From the cell containing the given text, extract its center point as [x, y] coordinate. 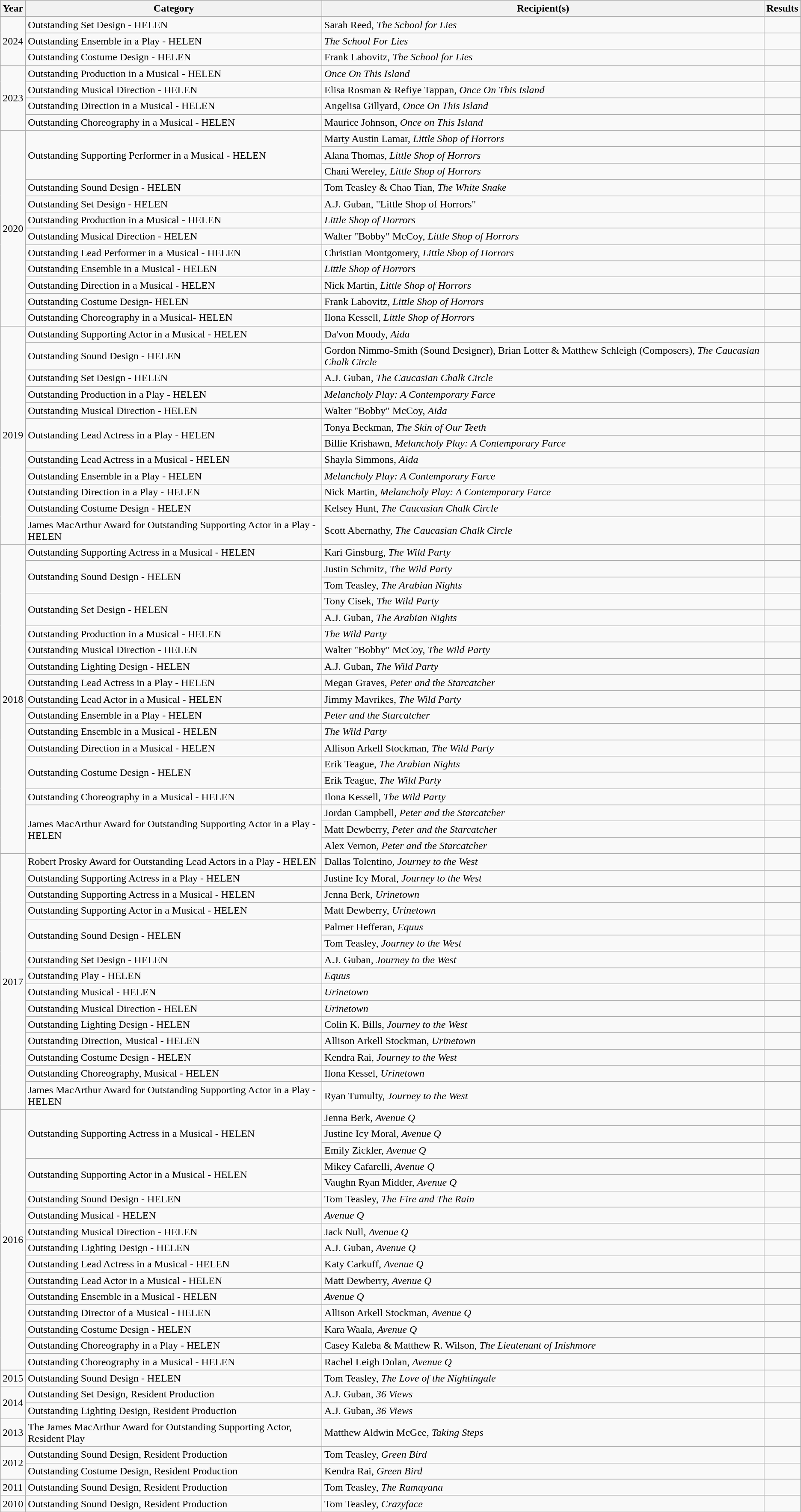
Outstanding Supporting Actress in a Play - HELEN [174, 878]
Outstanding Direction in a Play - HELEN [174, 492]
Mikey Cafarelli, Avenue Q [543, 1166]
Allison Arkell Stockman, Avenue Q [543, 1313]
Walter "Bobby" McCoy, Little Shop of Horrors [543, 237]
Kendra Rai, Green Bird [543, 1471]
A.J. Guban, Journey to the West [543, 959]
Rachel Leigh Dolan, Avenue Q [543, 1362]
Nick Martin, Little Shop of Horrors [543, 285]
Outstanding Lighting Design, Resident Production [174, 1411]
Jack Null, Avenue Q [543, 1231]
Outstanding Choreography in a Play - HELEN [174, 1346]
Justin Schmitz, The Wild Party [543, 569]
Frank Labovitz, The School for Lies [543, 57]
Recipient(s) [543, 9]
Nick Martin, Melancholy Play: A Contemporary Farce [543, 492]
A.J. Guban, The Arabian Nights [543, 618]
Results [782, 9]
Marty Austin Lamar, Little Shop of Horrors [543, 139]
Equus [543, 976]
Allison Arkell Stockman, The Wild Party [543, 748]
Jenna Berk, Urinetown [543, 894]
Category [174, 9]
Peter and the Starcatcher [543, 715]
A.J. Guban, The Wild Party [543, 666]
Kendra Rai, Journey to the West [543, 1057]
Kara Waala, Avenue Q [543, 1329]
Gordon Nimmo-Smith (Sound Designer), Brian Lotter & Matthew Schleigh (Composers), The Caucasian Chalk Circle [543, 356]
Chani Wereley, Little Shop of Horrors [543, 171]
A.J. Guban, The Caucasian Chalk Circle [543, 378]
Jordan Campbell, Peter and the Starcatcher [543, 813]
Outstanding Costume Design- HELEN [174, 302]
Kari Ginsburg, The Wild Party [543, 553]
Tony Cisek, The Wild Party [543, 601]
2012 [13, 1463]
2018 [13, 699]
2011 [13, 1487]
Frank Labovitz, Little Shop of Horrors [543, 302]
Casey Kaleba & Matthew R. Wilson, The Lieutenant of Inishmore [543, 1346]
Scott Abernathy, The Caucasian Chalk Circle [543, 530]
Erik Teague, The Arabian Nights [543, 764]
2024 [13, 41]
Angelisa Gillyard, Once On This Island [543, 106]
Allison Arkell Stockman, Urinetown [543, 1041]
2014 [13, 1403]
Tom Teasley, The Ramayana [543, 1487]
Tom Teasley, Crazyface [543, 1503]
Maurice Johnson, Once on This Island [543, 122]
Once On This Island [543, 74]
2020 [13, 228]
Outstanding Lead Performer in a Musical - HELEN [174, 253]
Ilona Kessell, The Wild Party [543, 797]
Tom Teasley, Journey to the West [543, 943]
Walter "Bobby" McCoy, Aida [543, 411]
Matt Dewberry, Avenue Q [543, 1280]
Tonya Beckman, The Skin of Our Teeth [543, 427]
Jenna Berk, Avenue Q [543, 1118]
Dallas Tolentino, Journey to the West [543, 862]
Christian Montgomery, Little Shop of Horrors [543, 253]
Vaughn Ryan Midder, Avenue Q [543, 1183]
Outstanding Choreography in a Musical- HELEN [174, 318]
2010 [13, 1503]
Tom Teasley, Green Bird [543, 1455]
Ryan Tumulty, Journey to the West [543, 1096]
Alex Vernon, Peter and the Starcatcher [543, 846]
Matt Dewberry, Urinetown [543, 911]
Outstanding Play - HELEN [174, 976]
Outstanding Choreography, Musical - HELEN [174, 1074]
2016 [13, 1240]
Colin K. Bills, Journey to the West [543, 1025]
Ilona Kessel, Urinetown [543, 1074]
Justine Icy Moral, Journey to the West [543, 878]
Jimmy Mavrikes, The Wild Party [543, 699]
Outstanding Director of a Musical - HELEN [174, 1313]
Outstanding Production in a Play - HELEN [174, 394]
2013 [13, 1433]
Elisa Rosman & Refiye Tappan, Once On This Island [543, 90]
Justine Icy Moral, Avenue Q [543, 1134]
Walter "Bobby" McCoy, The Wild Party [543, 650]
2017 [13, 982]
Ilona Kessell, Little Shop of Horrors [543, 318]
Tom Teasley, The Fire and The Rain [543, 1199]
Robert Prosky Award for Outstanding Lead Actors in a Play - HELEN [174, 862]
Kelsey Hunt, The Caucasian Chalk Circle [543, 509]
Outstanding Supporting Performer in a Musical - HELEN [174, 155]
A.J. Guban, Avenue Q [543, 1248]
Erik Teague, The Wild Party [543, 781]
Emily Zickler, Avenue Q [543, 1150]
Shayla Simmons, Aida [543, 459]
Sarah Reed, The School for Lies [543, 25]
Megan Graves, Peter and the Starcatcher [543, 683]
2019 [13, 435]
2015 [13, 1378]
The School For Lies [543, 41]
Palmer Hefferan, Equus [543, 927]
The James MacArthur Award for Outstanding Supporting Actor, Resident Play [174, 1433]
Tom Teasley & Chao Tian, The White Snake [543, 187]
Tom Teasley, The Arabian Nights [543, 585]
Outstanding Set Design, Resident Production [174, 1394]
Tom Teasley, The Love of the Nightingale [543, 1378]
A.J. Guban, "Little Shop of Horrors" [543, 204]
Outstanding Direction, Musical - HELEN [174, 1041]
Outstanding Costume Design, Resident Production [174, 1471]
2023 [13, 98]
Billie Krishawn, Melancholy Play: A Contemporary Farce [543, 443]
Matt Dewberry, Peter and the Starcatcher [543, 829]
Da'von Moody, Aida [543, 334]
Matthew Aldwin McGee, Taking Steps [543, 1433]
Katy Carkuff, Avenue Q [543, 1264]
Alana Thomas, Little Shop of Horrors [543, 155]
Year [13, 9]
